Pinpoint the cell where the given text exists, returning its (x, y) midpoint coordinate. 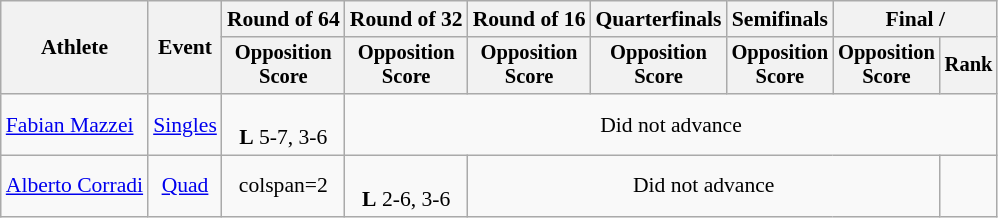
Semifinals (780, 19)
L 5-7, 3-6 (284, 124)
Alberto Corradi (74, 186)
colspan=2 (284, 186)
Quarterfinals (659, 19)
Singles (185, 124)
L 2-6, 3-6 (406, 186)
Final / (915, 19)
Round of 32 (406, 19)
Fabian Mazzei (74, 124)
Round of 64 (284, 19)
Quad (185, 186)
Athlete (74, 48)
Rank (969, 66)
Event (185, 48)
Round of 16 (530, 19)
